From the cell containing the given text, extract its center point as [X, Y] coordinate. 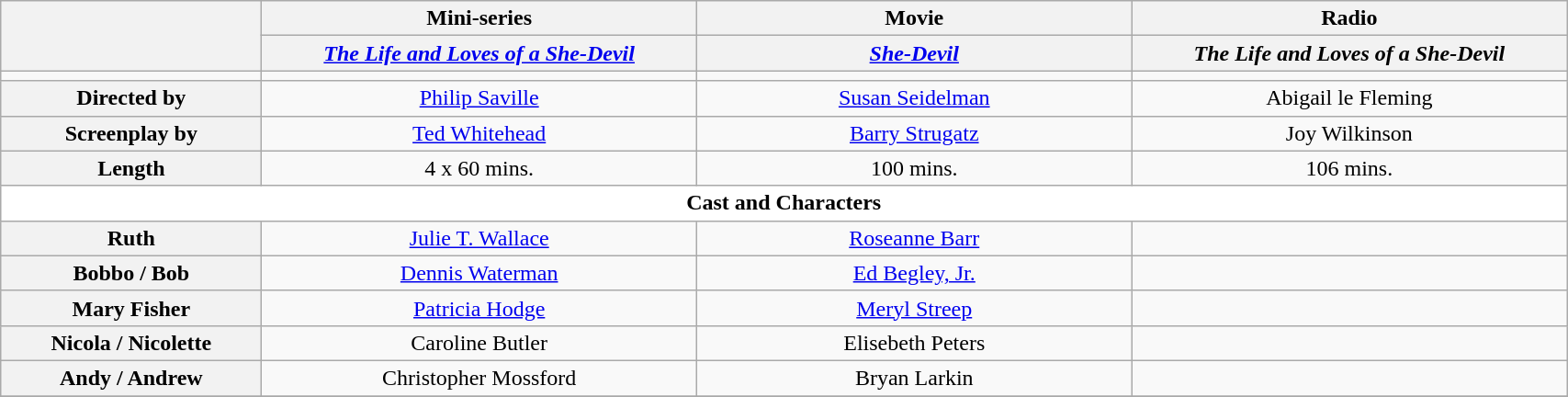
Ted Whitehead [479, 133]
Mini-series [479, 18]
Cast and Characters [784, 203]
4 x 60 mins. [479, 168]
Ruth [131, 238]
Nicola / Nicolette [131, 343]
Caroline Butler [479, 343]
Elisebeth Peters [914, 343]
Christopher Mossford [479, 378]
Patricia Hodge [479, 308]
Philip Saville [479, 98]
Ed Begley, Jr. [914, 273]
Andy / Andrew [131, 378]
Screenplay by [131, 133]
Length [131, 168]
She-Devil [914, 53]
Movie [914, 18]
106 mins. [1349, 168]
Directed by [131, 98]
Joy Wilkinson [1349, 133]
Bobbo / Bob [131, 273]
Meryl Streep [914, 308]
Roseanne Barr [914, 238]
Barry Strugatz [914, 133]
Julie T. Wallace [479, 238]
Susan Seidelman [914, 98]
Abigail le Fleming [1349, 98]
100 mins. [914, 168]
Mary Fisher [131, 308]
Dennis Waterman [479, 273]
Bryan Larkin [914, 378]
Radio [1349, 18]
